Provide the (X, Y) coordinate of the cell's center where the given text is located.  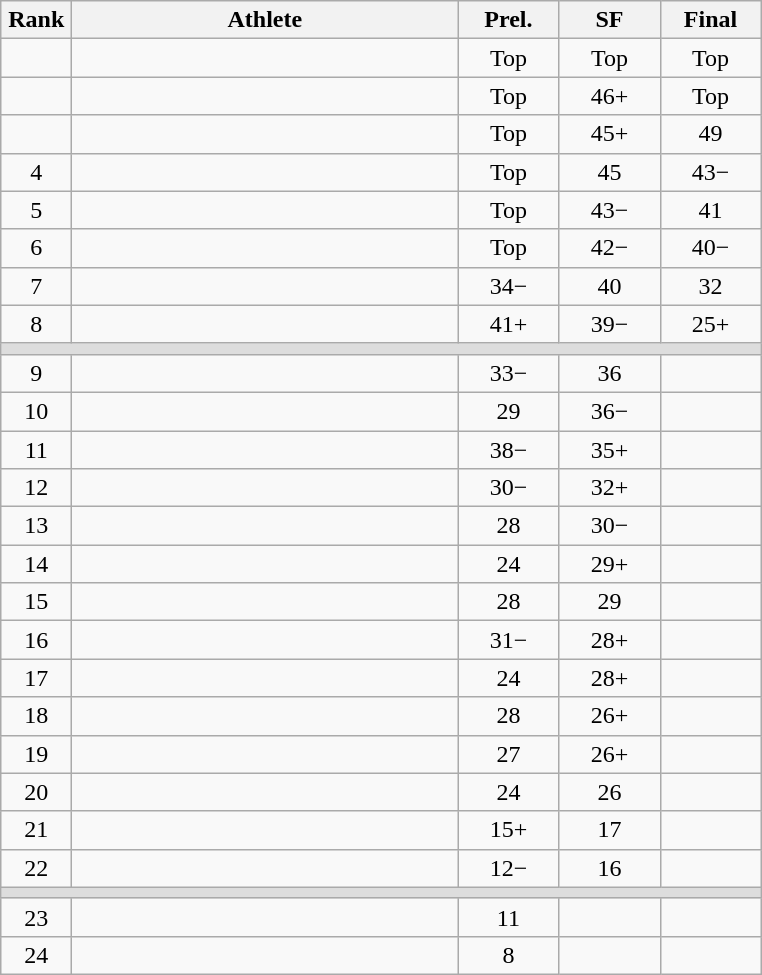
36 (610, 373)
19 (36, 754)
21 (36, 830)
20 (36, 792)
35+ (610, 449)
46+ (610, 96)
39− (610, 324)
Final (710, 20)
34− (508, 286)
38− (508, 449)
Athlete (265, 20)
45+ (610, 134)
13 (36, 526)
10 (36, 411)
18 (36, 716)
26 (610, 792)
Rank (36, 20)
49 (710, 134)
42− (610, 248)
29+ (610, 564)
12− (508, 868)
33− (508, 373)
15 (36, 602)
12 (36, 488)
41+ (508, 324)
45 (610, 172)
27 (508, 754)
40− (710, 248)
SF (610, 20)
41 (710, 210)
7 (36, 286)
25+ (710, 324)
9 (36, 373)
14 (36, 564)
32 (710, 286)
15+ (508, 830)
40 (610, 286)
31− (508, 640)
22 (36, 868)
5 (36, 210)
6 (36, 248)
32+ (610, 488)
23 (36, 917)
36− (610, 411)
Prel. (508, 20)
4 (36, 172)
